Return [x, y] of the center of cell containing provided text 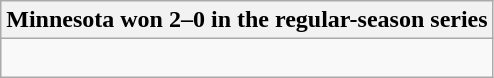
Minnesota won 2–0 in the regular-season series [247, 20]
